Detect which cell encompasses the target text, then output its [X, Y] center coordinate. 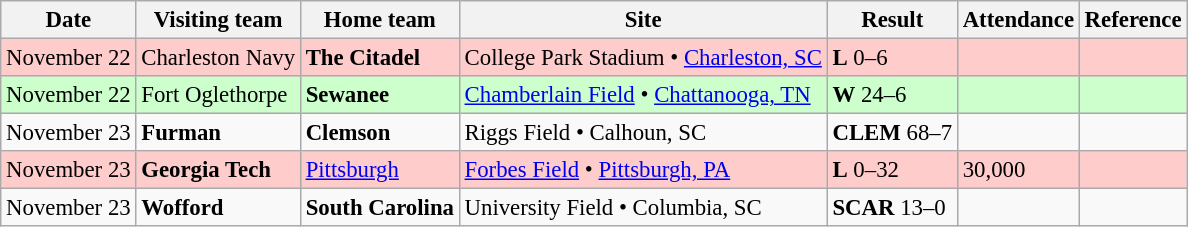
Result [892, 20]
Reference [1133, 20]
Georgia Tech [218, 170]
Attendance [1018, 20]
Date [68, 20]
Clemson [380, 133]
CLEM 68–7 [892, 133]
Sewanee [380, 95]
L 0–6 [892, 58]
30,000 [1018, 170]
Chamberlain Field • Chattanooga, TN [643, 95]
SCAR 13–0 [892, 208]
University Field • Columbia, SC [643, 208]
Fort Oglethorpe [218, 95]
College Park Stadium • Charleston, SC [643, 58]
Furman [218, 133]
Forbes Field • Pittsburgh, PA [643, 170]
L 0–32 [892, 170]
Site [643, 20]
Riggs Field • Calhoun, SC [643, 133]
Charleston Navy [218, 58]
Home team [380, 20]
W 24–6 [892, 95]
The Citadel [380, 58]
South Carolina [380, 208]
Wofford [218, 208]
Pittsburgh [380, 170]
Visiting team [218, 20]
